From the cell containing the given text, extract its center point as [X, Y] coordinate. 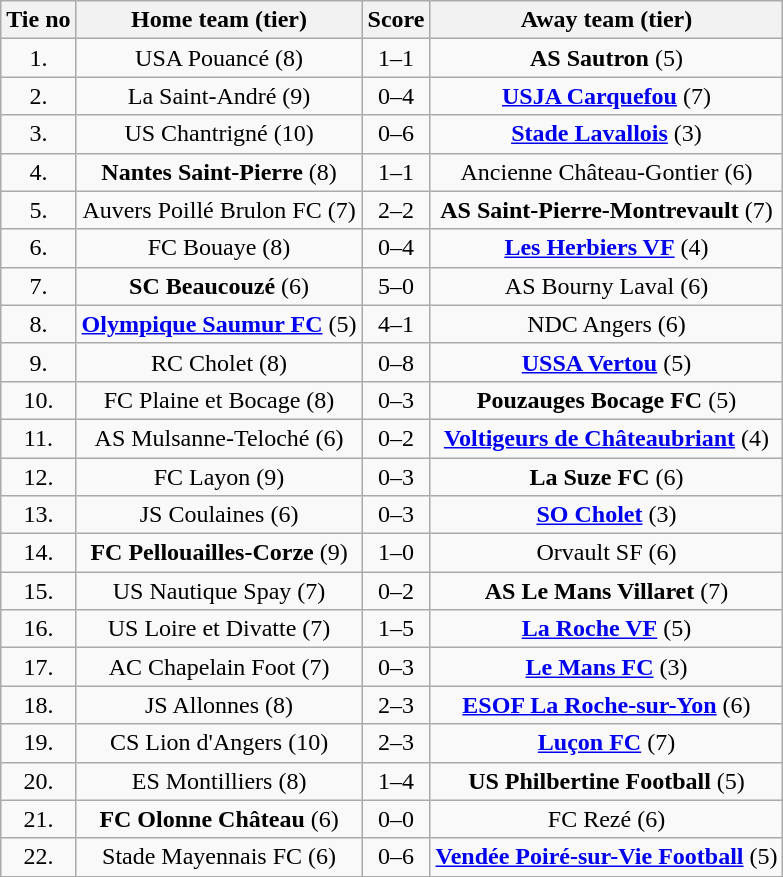
USJA Carquefou (7) [606, 96]
ES Montilliers (8) [219, 781]
Stade Mayennais FC (6) [219, 857]
18. [38, 705]
Orvault SF (6) [606, 553]
16. [38, 629]
US Philbertine Football (5) [606, 781]
Auvers Poillé Brulon FC (7) [219, 210]
Vendée Poiré-sur-Vie Football (5) [606, 857]
0–0 [396, 819]
SC Beaucouzé (6) [219, 286]
Away team (tier) [606, 20]
CS Lion d'Angers (10) [219, 743]
11. [38, 438]
3. [38, 134]
FC Rezé (6) [606, 819]
AS Le Mans Villaret (7) [606, 591]
19. [38, 743]
La Roche VF (5) [606, 629]
AC Chapelain Foot (7) [219, 667]
AS Bourny Laval (6) [606, 286]
6. [38, 248]
FC Olonne Château (6) [219, 819]
AS Sautron (5) [606, 58]
4. [38, 172]
FC Pellouailles-Corze (9) [219, 553]
8. [38, 324]
Pouzauges Bocage FC (5) [606, 400]
12. [38, 477]
ESOF La Roche-sur-Yon (6) [606, 705]
2–2 [396, 210]
1–0 [396, 553]
Voltigeurs de Châteaubriant (4) [606, 438]
5–0 [396, 286]
1. [38, 58]
JS Allonnes (8) [219, 705]
Les Herbiers VF (4) [606, 248]
AS Mulsanne-Teloché (6) [219, 438]
Nantes Saint-Pierre (8) [219, 172]
Score [396, 20]
1–4 [396, 781]
JS Coulaines (6) [219, 515]
0–8 [396, 362]
FC Bouaye (8) [219, 248]
20. [38, 781]
5. [38, 210]
7. [38, 286]
Tie no [38, 20]
US Loire et Divatte (7) [219, 629]
La Saint-André (9) [219, 96]
10. [38, 400]
Stade Lavallois (3) [606, 134]
USSA Vertou (5) [606, 362]
USA Pouancé (8) [219, 58]
Home team (tier) [219, 20]
AS Saint-Pierre-Montrevault (7) [606, 210]
21. [38, 819]
US Nautique Spay (7) [219, 591]
NDC Angers (6) [606, 324]
14. [38, 553]
1–5 [396, 629]
Ancienne Château-Gontier (6) [606, 172]
La Suze FC (6) [606, 477]
FC Plaine et Bocage (8) [219, 400]
FC Layon (9) [219, 477]
17. [38, 667]
Olympique Saumur FC (5) [219, 324]
SO Cholet (3) [606, 515]
Luçon FC (7) [606, 743]
US Chantrigné (10) [219, 134]
13. [38, 515]
4–1 [396, 324]
9. [38, 362]
RC Cholet (8) [219, 362]
22. [38, 857]
15. [38, 591]
2. [38, 96]
Le Mans FC (3) [606, 667]
